For the text-containing cell, return its midpoint in (X, Y) coordinate format. 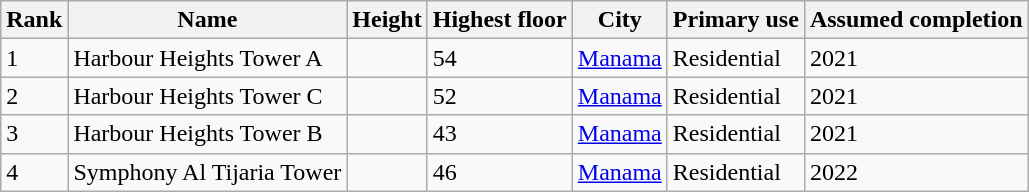
2 (34, 96)
46 (500, 172)
4 (34, 172)
Rank (34, 20)
Harbour Heights Tower B (208, 134)
43 (500, 134)
Name (208, 20)
52 (500, 96)
Height (387, 20)
Symphony Al Tijaria Tower (208, 172)
2022 (916, 172)
54 (500, 58)
Highest floor (500, 20)
City (620, 20)
1 (34, 58)
3 (34, 134)
Assumed completion (916, 20)
Harbour Heights Tower A (208, 58)
Harbour Heights Tower C (208, 96)
Primary use (736, 20)
